Return the (x, y) coordinate for the center point of the cell that contains the specified text.  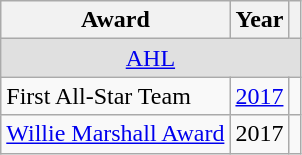
Year (260, 20)
AHL (150, 58)
First All-Star Team (116, 96)
Willie Marshall Award (116, 134)
Award (116, 20)
